Identify which cell holds the provided text, then report its [X, Y] central coordinate. 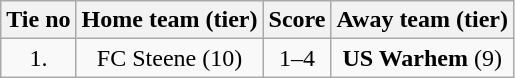
Tie no [38, 20]
FC Steene (10) [170, 58]
Score [297, 20]
US Warhem (9) [422, 58]
Home team (tier) [170, 20]
1–4 [297, 58]
Away team (tier) [422, 20]
1. [38, 58]
